Pinpoint the cell where the given text exists, returning its [x, y] midpoint coordinate. 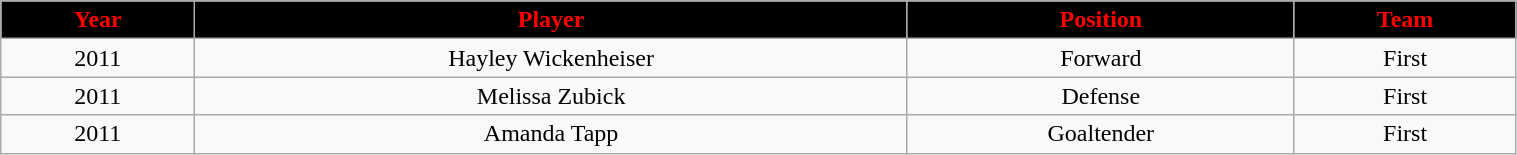
Hayley Wickenheiser [552, 58]
Goaltender [1100, 134]
Amanda Tapp [552, 134]
Defense [1100, 96]
Year [98, 20]
Melissa Zubick [552, 96]
Team [1405, 20]
Forward [1100, 58]
Player [552, 20]
Position [1100, 20]
